Provide the (x, y) coordinate of the cell's center where the given text is located.  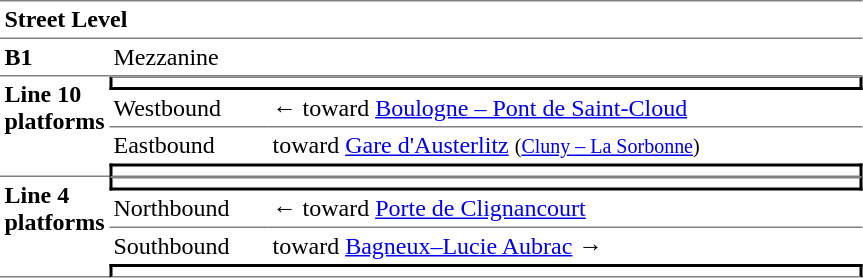
Mezzanine (486, 58)
B1 (54, 58)
Line 4 platforms (54, 227)
Southbound (188, 246)
← toward Porte de Clignancourt (565, 209)
Line 10 platforms (54, 126)
Street Level (431, 20)
Eastbound (188, 146)
Westbound (188, 109)
← toward Boulogne – Pont de Saint-Cloud (565, 109)
toward Bagneux–Lucie Aubrac → (565, 246)
Northbound (188, 209)
toward Gare d'Austerlitz (Cluny – La Sorbonne) (565, 146)
